Locate the cell with the specified text and output its (x, y) center coordinate. 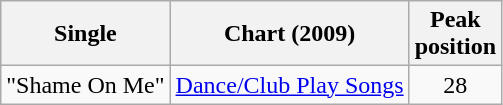
"Shame On Me" (86, 85)
Dance/Club Play Songs (290, 85)
Peakposition (455, 34)
Chart (2009) (290, 34)
28 (455, 85)
Single (86, 34)
